Scan for the cell matching the given text and deliver its [x, y] coordinate at center. 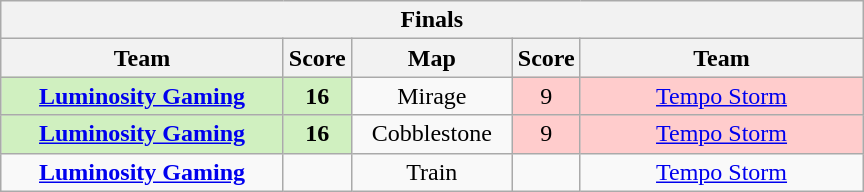
Finals [432, 20]
Cobblestone [432, 134]
Train [432, 172]
Map [432, 58]
Mirage [432, 96]
